Detect which cell encompasses the target text, then output its [x, y] center coordinate. 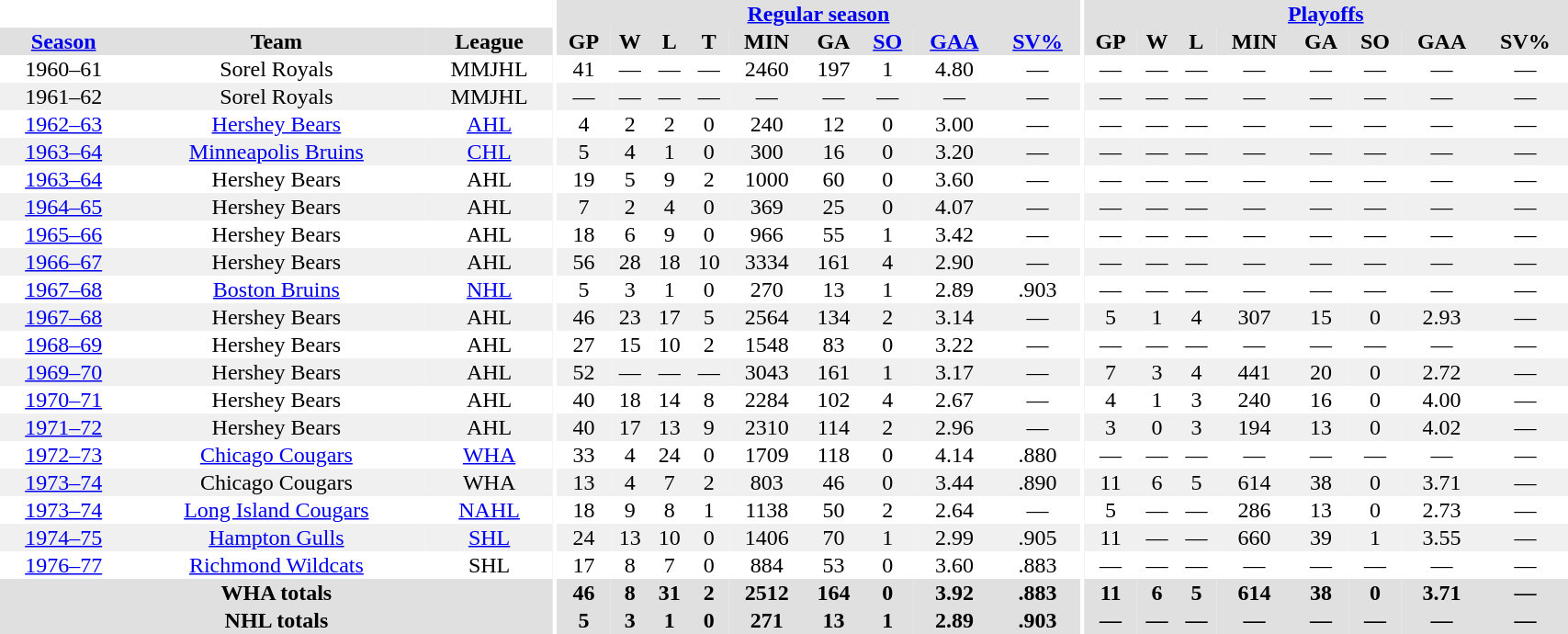
803 [766, 482]
T [709, 41]
.880 [1038, 455]
12 [833, 124]
4.14 [954, 455]
1961–62 [63, 96]
19 [584, 179]
.890 [1038, 482]
39 [1321, 538]
28 [630, 262]
1969–70 [63, 372]
Boston Bruins [276, 289]
660 [1255, 538]
3.17 [954, 372]
3.42 [954, 234]
Minneapolis Bruins [276, 152]
4.02 [1442, 427]
194 [1255, 427]
1138 [766, 510]
369 [766, 207]
2.73 [1442, 510]
25 [833, 207]
60 [833, 179]
Richmond Wildcats [276, 565]
134 [833, 317]
NHL totals [276, 620]
114 [833, 427]
1964–65 [63, 207]
286 [1255, 510]
2.99 [954, 538]
1968–69 [63, 345]
1000 [766, 179]
966 [766, 234]
1971–72 [63, 427]
197 [833, 69]
Long Island Cougars [276, 510]
14 [669, 400]
3.20 [954, 152]
52 [584, 372]
WHA totals [276, 593]
1966–67 [63, 262]
118 [833, 455]
3043 [766, 372]
NAHL [489, 510]
4.80 [954, 69]
102 [833, 400]
27 [584, 345]
2.64 [954, 510]
4.07 [954, 207]
2460 [766, 69]
50 [833, 510]
1976–77 [63, 565]
441 [1255, 372]
NHL [489, 289]
1962–63 [63, 124]
53 [833, 565]
70 [833, 538]
41 [584, 69]
2.93 [1442, 317]
CHL [489, 152]
2564 [766, 317]
4.00 [1442, 400]
3.14 [954, 317]
2512 [766, 593]
164 [833, 593]
2.90 [954, 262]
1709 [766, 455]
Regular season [819, 14]
2.96 [954, 427]
3334 [766, 262]
1406 [766, 538]
2.67 [954, 400]
23 [630, 317]
1972–73 [63, 455]
271 [766, 620]
270 [766, 289]
20 [1321, 372]
3.00 [954, 124]
33 [584, 455]
Team [276, 41]
1548 [766, 345]
83 [833, 345]
3.44 [954, 482]
2284 [766, 400]
2.72 [1442, 372]
307 [1255, 317]
1974–75 [63, 538]
56 [584, 262]
1970–71 [63, 400]
League [489, 41]
Playoffs [1325, 14]
300 [766, 152]
1960–61 [63, 69]
55 [833, 234]
2310 [766, 427]
1965–66 [63, 234]
Season [63, 41]
884 [766, 565]
3.92 [954, 593]
31 [669, 593]
.905 [1038, 538]
Hampton Gulls [276, 538]
3.22 [954, 345]
3.55 [1442, 538]
